Search for the cell housing the specified text and yield its (x, y) center coordinate. 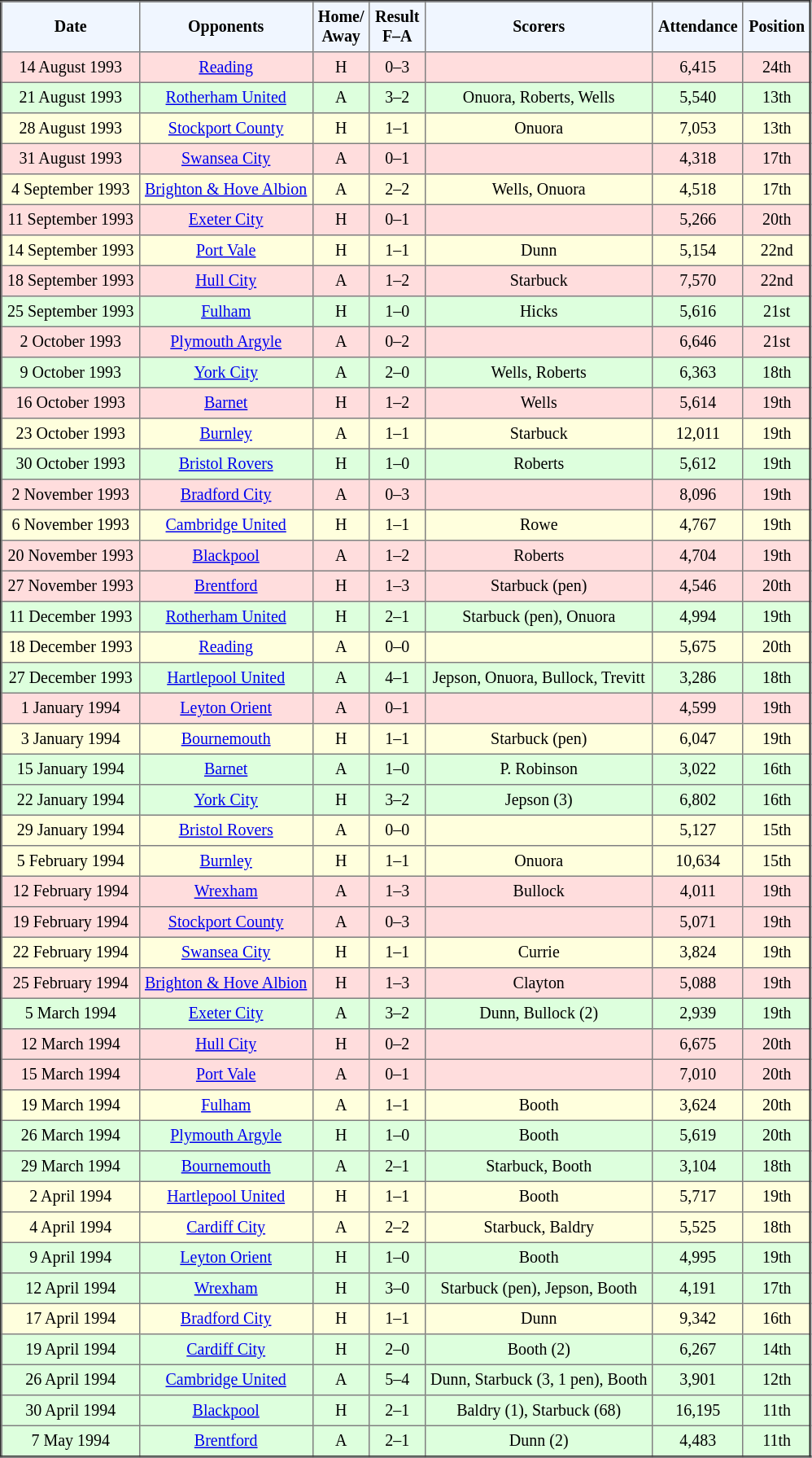
15 January 1994 (71, 769)
6,646 (698, 342)
2 October 1993 (71, 342)
22 February 1994 (71, 952)
5 February 1994 (71, 861)
5 March 1994 (71, 1014)
23 October 1993 (71, 434)
5,154 (698, 251)
9 April 1994 (71, 1258)
26 April 1994 (71, 1380)
19 February 1994 (71, 922)
15 March 1994 (71, 1075)
17 April 1994 (71, 1319)
Bullock (539, 891)
6,415 (698, 68)
5–4 (397, 1380)
28 August 1993 (71, 129)
5,675 (698, 647)
5,071 (698, 922)
27 November 1993 (71, 586)
4,704 (698, 556)
12 March 1994 (71, 1044)
11 December 1993 (71, 617)
7,053 (698, 129)
25 February 1994 (71, 983)
6,802 (698, 800)
7 May 1994 (71, 1441)
6,047 (698, 739)
8,096 (698, 495)
18 September 1993 (71, 281)
30 April 1994 (71, 1411)
3 January 1994 (71, 739)
21 August 1993 (71, 98)
7,570 (698, 281)
5,127 (698, 830)
Starbuck (pen), Onuora (539, 617)
29 March 1994 (71, 1167)
12 April 1994 (71, 1289)
3,104 (698, 1167)
Wells, Roberts (539, 373)
3–0 (397, 1289)
5,619 (698, 1136)
Wells (539, 403)
Wells, Onuora (539, 190)
2 November 1993 (71, 495)
Baldry (1), Starbuck (68) (539, 1411)
Booth (2) (539, 1350)
12,011 (698, 434)
Onuora, Roberts, Wells (539, 98)
16 October 1993 (71, 403)
3,824 (698, 952)
Scorers (539, 27)
24th (776, 68)
26 March 1994 (71, 1136)
31 August 1993 (71, 159)
5,088 (698, 983)
4,318 (698, 159)
4 April 1994 (71, 1228)
Attendance (698, 27)
Dunn, Starbuck (3, 1 pen), Booth (539, 1380)
5,525 (698, 1228)
6,363 (698, 373)
Date (71, 27)
18 December 1993 (71, 647)
4,767 (698, 525)
Position (776, 27)
3,286 (698, 678)
3,022 (698, 769)
5,612 (698, 464)
6 November 1993 (71, 525)
4,994 (698, 617)
3,901 (698, 1380)
1 January 1994 (71, 708)
6,675 (698, 1044)
11 September 1993 (71, 220)
P. Robinson (539, 769)
Jepson (3) (539, 800)
19 April 1994 (71, 1350)
9 October 1993 (71, 373)
4,483 (698, 1441)
30 October 1993 (71, 464)
5,266 (698, 220)
Rowe (539, 525)
10,634 (698, 861)
4,599 (698, 708)
Clayton (539, 983)
Currie (539, 952)
20 November 1993 (71, 556)
29 January 1994 (71, 830)
Starbuck, Baldry (539, 1228)
9,342 (698, 1319)
Dunn (2) (539, 1441)
2,939 (698, 1014)
4,546 (698, 586)
4,518 (698, 190)
Dunn, Bullock (2) (539, 1014)
27 December 1993 (71, 678)
5,616 (698, 312)
12th (776, 1380)
19 March 1994 (71, 1106)
12 February 1994 (71, 891)
Jepson, Onuora, Bullock, Trevitt (539, 678)
Hicks (539, 312)
ResultF–A (397, 27)
5,717 (698, 1197)
14 August 1993 (71, 68)
3,624 (698, 1106)
4,011 (698, 891)
25 September 1993 (71, 312)
14 September 1993 (71, 251)
5,614 (698, 403)
Starbuck, Booth (539, 1167)
Opponents (226, 27)
4 September 1993 (71, 190)
6,267 (698, 1350)
22 January 1994 (71, 800)
2 April 1994 (71, 1197)
16,195 (698, 1411)
14th (776, 1350)
4,995 (698, 1258)
4,191 (698, 1289)
7,010 (698, 1075)
Starbuck (pen), Jepson, Booth (539, 1289)
5,540 (698, 98)
4–1 (397, 678)
Home/Away (341, 27)
